From the cell containing the given text, extract its center point as [X, Y] coordinate. 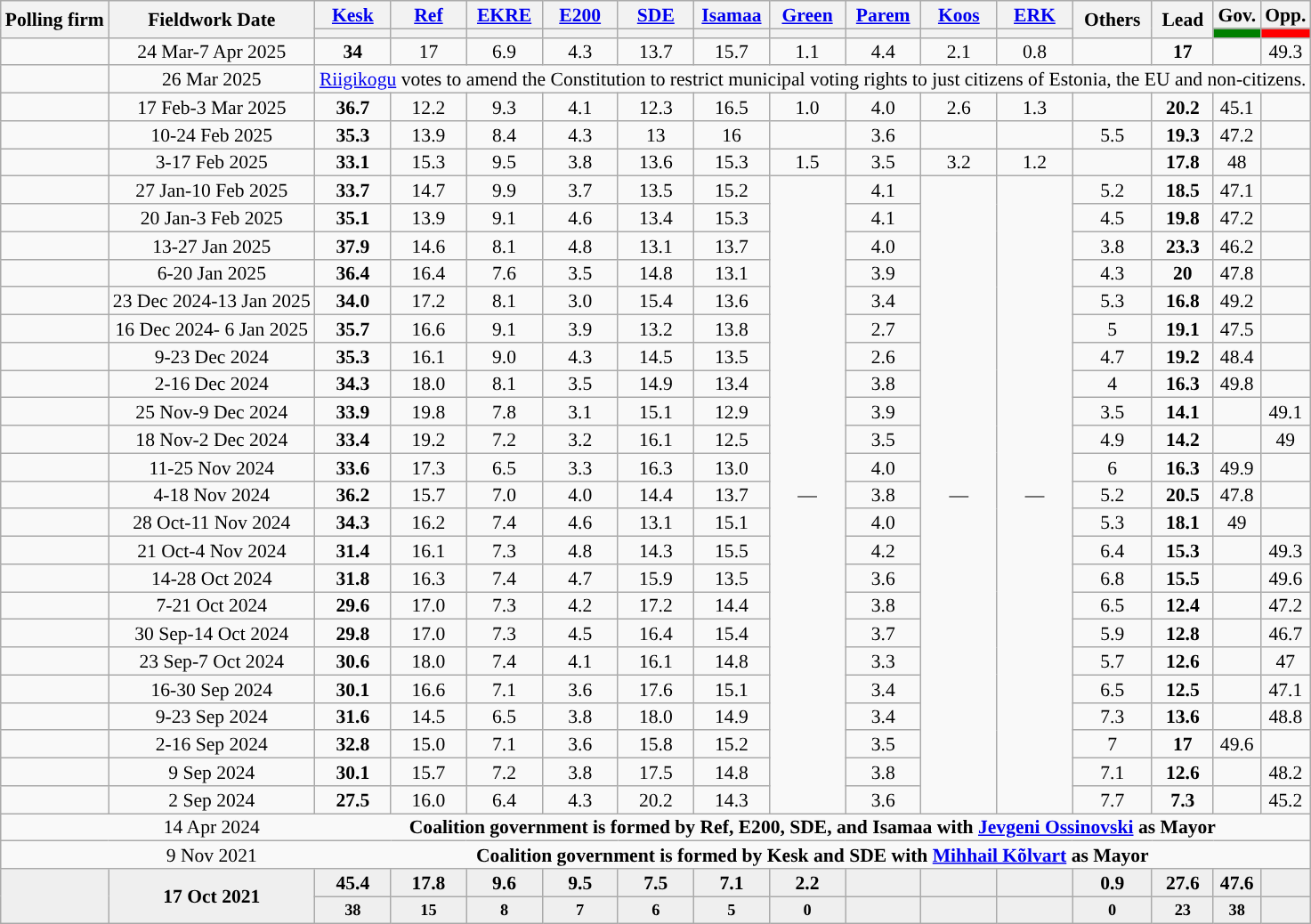
48.8 [1285, 716]
49.2 [1237, 301]
3-17 Feb 2025 [212, 162]
18 Nov-2 Dec 2024 [212, 440]
12.2 [429, 107]
11-25 Nov 2024 [212, 466]
4.9 [1113, 440]
23.3 [1182, 246]
48.4 [1237, 356]
14.1 [1182, 411]
Opp. [1285, 14]
29.8 [352, 634]
23 [1182, 910]
5.5 [1113, 135]
ERK [1034, 14]
12.3 [655, 107]
23 Sep-7 Oct 2024 [212, 661]
17 Oct 2021 [212, 896]
28 Oct-11 Nov 2024 [212, 523]
20 Jan-3 Feb 2025 [212, 217]
1.5 [808, 162]
Ref [429, 14]
9 Nov 2021 [212, 855]
30.6 [352, 661]
19.3 [1182, 135]
33.6 [352, 466]
16.2 [429, 523]
16-30 Sep 2024 [212, 689]
13-27 Jan 2025 [212, 246]
17.5 [655, 773]
17.3 [429, 466]
SDE [655, 14]
EKRE [504, 14]
49.9 [1237, 466]
16 [732, 135]
47.5 [1237, 329]
Koos [959, 14]
29.6 [352, 605]
7.0 [504, 495]
7.5 [655, 883]
1.0 [808, 107]
Parem [883, 14]
Isamaa [732, 14]
33.7 [352, 190]
1.2 [1034, 162]
4 [1113, 385]
2-16 Sep 2024 [212, 744]
31.8 [352, 579]
5.9 [1113, 634]
Lead [1182, 20]
7-21 Oct 2024 [212, 605]
1.3 [1034, 107]
49.1 [1285, 411]
35.1 [352, 217]
15.0 [429, 744]
36.2 [352, 495]
31.6 [352, 716]
9.6 [504, 883]
15.8 [655, 744]
27.5 [352, 799]
18.1 [1182, 523]
4.4 [883, 52]
31.4 [352, 550]
9.3 [504, 107]
26 Mar 2025 [212, 80]
Coalition government is formed by Ref, E200, SDE, and Isamaa with Jevgeni Ossinovski as Mayor [813, 828]
2.7 [883, 329]
12.9 [732, 411]
15 [429, 910]
6-20 Jan 2025 [212, 272]
2.1 [959, 52]
Coalition government is formed by Kesk and SDE with Mihhail Kõlvart as Mayor [813, 855]
9 Sep 2024 [212, 773]
5.7 [1113, 661]
18.5 [1182, 190]
1.1 [808, 52]
37.9 [352, 246]
47.6 [1237, 883]
45.1 [1237, 107]
Fieldwork Date [212, 20]
6.9 [504, 52]
3.1 [580, 411]
Kesk [352, 14]
14-28 Oct 2024 [212, 579]
7.7 [1113, 799]
17 Feb-3 Mar 2025 [212, 107]
9.9 [504, 190]
15.9 [655, 579]
27.6 [1182, 883]
7.6 [504, 272]
9.0 [504, 356]
36.4 [352, 272]
Polling firm [55, 20]
30 Sep-14 Oct 2024 [212, 634]
12.4 [1182, 605]
33.1 [352, 162]
20 [1182, 272]
32.8 [352, 744]
9-23 Dec 2024 [212, 356]
0.8 [1034, 52]
19.1 [1182, 329]
45.4 [352, 883]
8.4 [504, 135]
6.8 [1113, 579]
3.0 [580, 301]
20.5 [1182, 495]
2.2 [808, 883]
24 Mar-7 Apr 2025 [212, 52]
Green [808, 14]
Others [1113, 20]
Riigikogu votes to amend the Constitution to restrict municipal voting rights to just citizens of Estonia, the EU and non-citizens. [813, 80]
7.8 [504, 411]
13.2 [655, 329]
33.4 [352, 440]
35.7 [352, 329]
27 Jan-10 Feb 2025 [212, 190]
14 Apr 2024 [212, 828]
34.0 [352, 301]
8 [504, 910]
17.6 [655, 689]
14.6 [429, 246]
4-18 Nov 2024 [212, 495]
16 Dec 2024- 6 Jan 2025 [212, 329]
Gov. [1237, 14]
13 [655, 135]
16.0 [429, 799]
0.9 [1113, 883]
10-24 Feb 2025 [212, 135]
14.2 [1182, 440]
45.2 [1285, 799]
2 Sep 2024 [212, 799]
49.8 [1237, 385]
47 [1285, 661]
46.7 [1285, 634]
2-16 Dec 2024 [212, 385]
13.8 [732, 329]
12.8 [1182, 634]
21 Oct-4 Nov 2024 [212, 550]
25 Nov-9 Dec 2024 [212, 411]
16.5 [732, 107]
48 [1237, 162]
34 [352, 52]
9-23 Sep 2024 [212, 716]
16.8 [1182, 301]
E200 [580, 14]
13.0 [732, 466]
48.2 [1285, 773]
33.9 [352, 411]
14.7 [429, 190]
46.2 [1237, 246]
36.7 [352, 107]
23 Dec 2024-13 Jan 2025 [212, 301]
